Return the [X, Y] coordinate for the center point of the cell that contains the specified text.  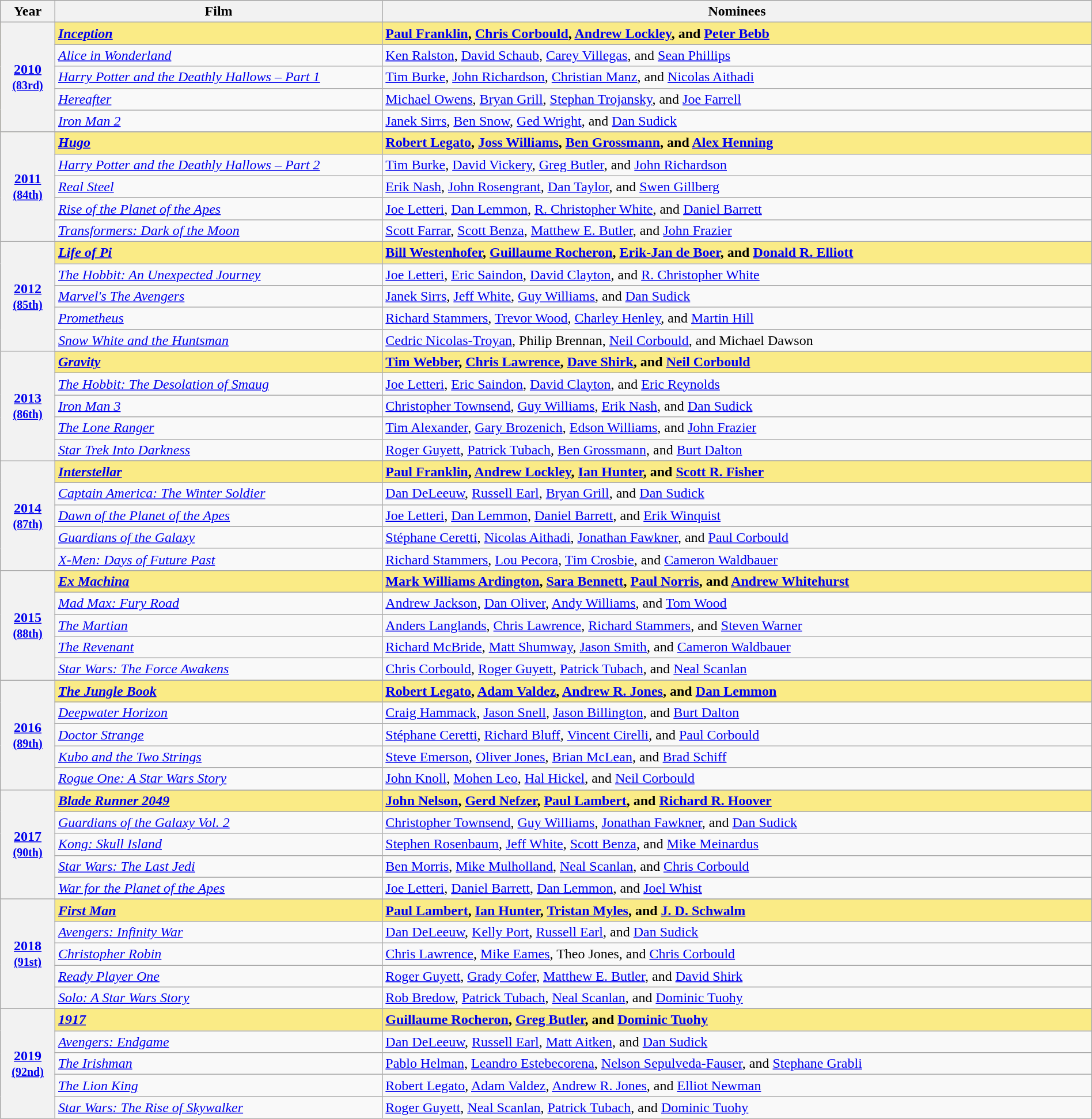
Joe Letteri, Dan Lemmon, R. Christopher White, and Daniel Barrett [737, 208]
Film [218, 12]
2016(89th) [28, 735]
Captain America: The Winter Soldier [218, 494]
Scott Farrar, Scott Benza, Matthew E. Butler, and John Frazier [737, 230]
Alice in Wonderland [218, 55]
Stéphane Ceretti, Richard Bluff, Vincent Cirelli, and Paul Corbould [737, 735]
Robert Legato, Adam Valdez, Andrew R. Jones, and Elliot Newman [737, 1086]
Steve Emerson, Oliver Jones, Brian McLean, and Brad Schiff [737, 757]
Ready Player One [218, 976]
2014(87th) [28, 515]
Kong: Skull Island [218, 844]
2015(88th) [28, 625]
Joe Letteri, Dan Lemmon, Daniel Barrett, and Erik Winquist [737, 515]
Avengers: Infinity War [218, 932]
2012(85th) [28, 296]
Paul Franklin, Chris Corbould, Andrew Lockley, and Peter Bebb [737, 33]
Tim Webber, Chris Lawrence, Dave Shirk, and Neil Corbould [737, 362]
The Jungle Book [218, 691]
1917 [218, 1020]
Harry Potter and the Deathly Hallows – Part 2 [218, 165]
Richard Stammers, Trevor Wood, Charley Henley, and Martin Hill [737, 318]
Life of Pi [218, 252]
Robert Legato, Joss Williams, Ben Grossmann, and Alex Henning [737, 143]
Real Steel [218, 187]
Ex Machina [218, 581]
Mad Max: Fury Road [218, 603]
Solo: A Star Wars Story [218, 998]
Year [28, 12]
Ben Morris, Mike Mulholland, Neal Scanlan, and Chris Corbould [737, 866]
X-Men: Days of Future Past [218, 559]
Tim Burke, David Vickery, Greg Butler, and John Richardson [737, 165]
Bill Westenhofer, Guillaume Rocheron, Erik-Jan de Boer, and Donald R. Elliott [737, 252]
War for the Planet of the Apes [218, 888]
Richard Stammers, Lou Pecora, Tim Crosbie, and Cameron Waldbauer [737, 559]
Roger Guyett, Neal Scanlan, Patrick Tubach, and Dominic Tuohy [737, 1107]
Marvel's The Avengers [218, 297]
Paul Lambert, Ian Hunter, Tristan Myles, and J. D. Schwalm [737, 910]
Christopher Townsend, Guy Williams, Jonathan Fawkner, and Dan Sudick [737, 822]
Star Wars: The Last Jedi [218, 866]
Dawn of the Planet of the Apes [218, 515]
The Hobbit: The Desolation of Smaug [218, 384]
2018(91st) [28, 954]
Anders Langlands, Chris Lawrence, Richard Stammers, and Steven Warner [737, 625]
Rob Bredow, Patrick Tubach, Neal Scanlan, and Dominic Tuohy [737, 998]
Christopher Robin [218, 954]
Mark Williams Ardington, Sara Bennett, Paul Norris, and Andrew Whitehurst [737, 581]
John Nelson, Gerd Nefzer, Paul Lambert, and Richard R. Hoover [737, 801]
Roger Guyett, Patrick Tubach, Ben Grossmann, and Burt Dalton [737, 450]
John Knoll, Mohen Leo, Hal Hickel, and Neil Corbould [737, 779]
Star Wars: The Rise of Skywalker [218, 1107]
Paul Franklin, Andrew Lockley, Ian Hunter, and Scott R. Fisher [737, 472]
Chris Lawrence, Mike Eames, Theo Jones, and Chris Corbould [737, 954]
Iron Man 3 [218, 406]
Guardians of the Galaxy Vol. 2 [218, 822]
Blade Runner 2049 [218, 801]
Stephen Rosenbaum, Jeff White, Scott Benza, and Mike Meinardus [737, 844]
The Martian [218, 625]
Tim Alexander, Gary Brozenich, Edson Williams, and John Frazier [737, 428]
Star Trek Into Darkness [218, 450]
Joe Letteri, Daniel Barrett, Dan Lemmon, and Joel Whist [737, 888]
Rogue One: A Star Wars Story [218, 779]
Iron Man 2 [218, 121]
Snow White and the Huntsman [218, 340]
Ken Ralston, David Schaub, Carey Villegas, and Sean Phillips [737, 55]
Doctor Strange [218, 735]
Harry Potter and the Deathly Hallows – Part 1 [218, 77]
Inception [218, 33]
First Man [218, 910]
The Irishman [218, 1064]
Pablo Helman, Leandro Estebecorena, Nelson Sepulveda-Fauser, and Stephane Grabli [737, 1064]
Dan DeLeeuw, Russell Earl, Matt Aitken, and Dan Sudick [737, 1042]
2017(90th) [28, 844]
Erik Nash, John Rosengrant, Dan Taylor, and Swen Gillberg [737, 187]
Rise of the Planet of the Apes [218, 208]
Chris Corbould, Roger Guyett, Patrick Tubach, and Neal Scanlan [737, 669]
Christopher Townsend, Guy Williams, Erik Nash, and Dan Sudick [737, 406]
Roger Guyett, Grady Cofer, Matthew E. Butler, and David Shirk [737, 976]
2010(83rd) [28, 77]
Interstellar [218, 472]
2013(86th) [28, 406]
Michael Owens, Bryan Grill, Stephan Trojansky, and Joe Farrell [737, 99]
Avengers: Endgame [218, 1042]
Janek Sirrs, Ben Snow, Ged Wright, and Dan Sudick [737, 121]
Gravity [218, 362]
Guillaume Rocheron, Greg Butler, and Dominic Tuohy [737, 1020]
Dan DeLeeuw, Kelly Port, Russell Earl, and Dan Sudick [737, 932]
Andrew Jackson, Dan Oliver, Andy Williams, and Tom Wood [737, 603]
Robert Legato, Adam Valdez, Andrew R. Jones, and Dan Lemmon [737, 691]
The Hobbit: An Unexpected Journey [218, 275]
Hereafter [218, 99]
Dan DeLeeuw, Russell Earl, Bryan Grill, and Dan Sudick [737, 494]
2019(92nd) [28, 1064]
2011(84th) [28, 187]
Prometheus [218, 318]
Guardians of the Galaxy [218, 537]
Hugo [218, 143]
Kubo and the Two Strings [218, 757]
Nominees [737, 12]
Stéphane Ceretti, Nicolas Aithadi, Jonathan Fawkner, and Paul Corbould [737, 537]
Deepwater Horizon [218, 713]
The Lone Ranger [218, 428]
Craig Hammack, Jason Snell, Jason Billington, and Burt Dalton [737, 713]
Joe Letteri, Eric Saindon, David Clayton, and R. Christopher White [737, 275]
Richard McBride, Matt Shumway, Jason Smith, and Cameron Waldbauer [737, 647]
Janek Sirrs, Jeff White, Guy Williams, and Dan Sudick [737, 297]
Tim Burke, John Richardson, Christian Manz, and Nicolas Aithadi [737, 77]
Star Wars: The Force Awakens [218, 669]
Transformers: Dark of the Moon [218, 230]
The Revenant [218, 647]
Joe Letteri, Eric Saindon, David Clayton, and Eric Reynolds [737, 384]
Cedric Nicolas-Troyan, Philip Brennan, Neil Corbould, and Michael Dawson [737, 340]
The Lion King [218, 1086]
